Detect which cell encompasses the target text, then output its (x, y) center coordinate. 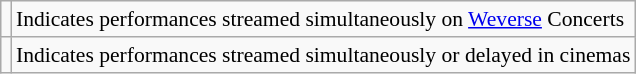
Indicates performances streamed simultaneously on Weverse Concerts (324, 19)
Indicates performances streamed simultaneously or delayed in cinemas (324, 55)
